Return the [X, Y] coordinate for the center point of the cell that contains the specified text.  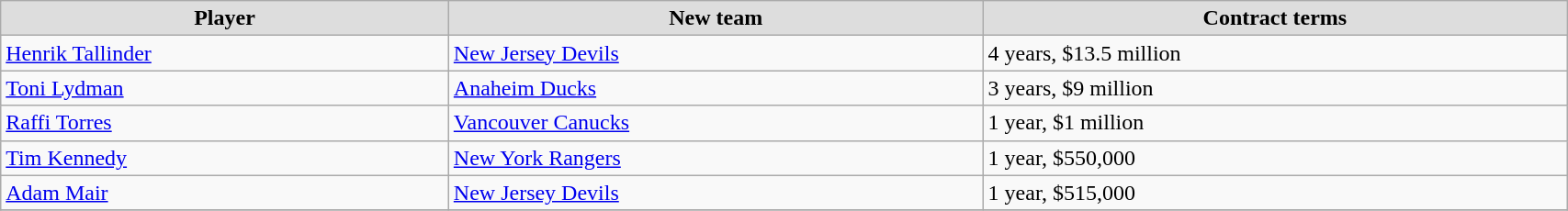
Henrik Tallinder [225, 53]
Vancouver Canucks [716, 123]
1 year, $515,000 [1275, 193]
Player [225, 18]
Contract terms [1275, 18]
4 years, $13.5 million [1275, 53]
New York Rangers [716, 158]
New team [716, 18]
Anaheim Ducks [716, 88]
3 years, $9 million [1275, 88]
Toni Lydman [225, 88]
Raffi Torres [225, 123]
1 year, $550,000 [1275, 158]
Adam Mair [225, 193]
1 year, $1 million [1275, 123]
Tim Kennedy [225, 158]
